Find where the given text appears and provide that cell's center as [X, Y] coordinate. 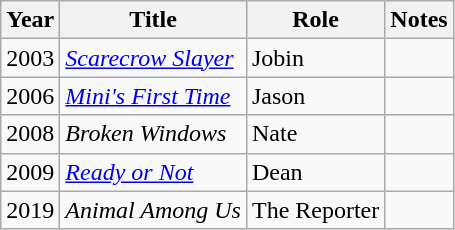
Ready or Not [154, 172]
Jason [315, 96]
2009 [30, 172]
Year [30, 20]
Title [154, 20]
2019 [30, 210]
Broken Windows [154, 134]
2006 [30, 96]
2008 [30, 134]
Jobin [315, 58]
Mini's First Time [154, 96]
Dean [315, 172]
Animal Among Us [154, 210]
The Reporter [315, 210]
Scarecrow Slayer [154, 58]
Notes [419, 20]
2003 [30, 58]
Role [315, 20]
Nate [315, 134]
